Output the (x, y) coordinate of the center of the cell containing the given text.  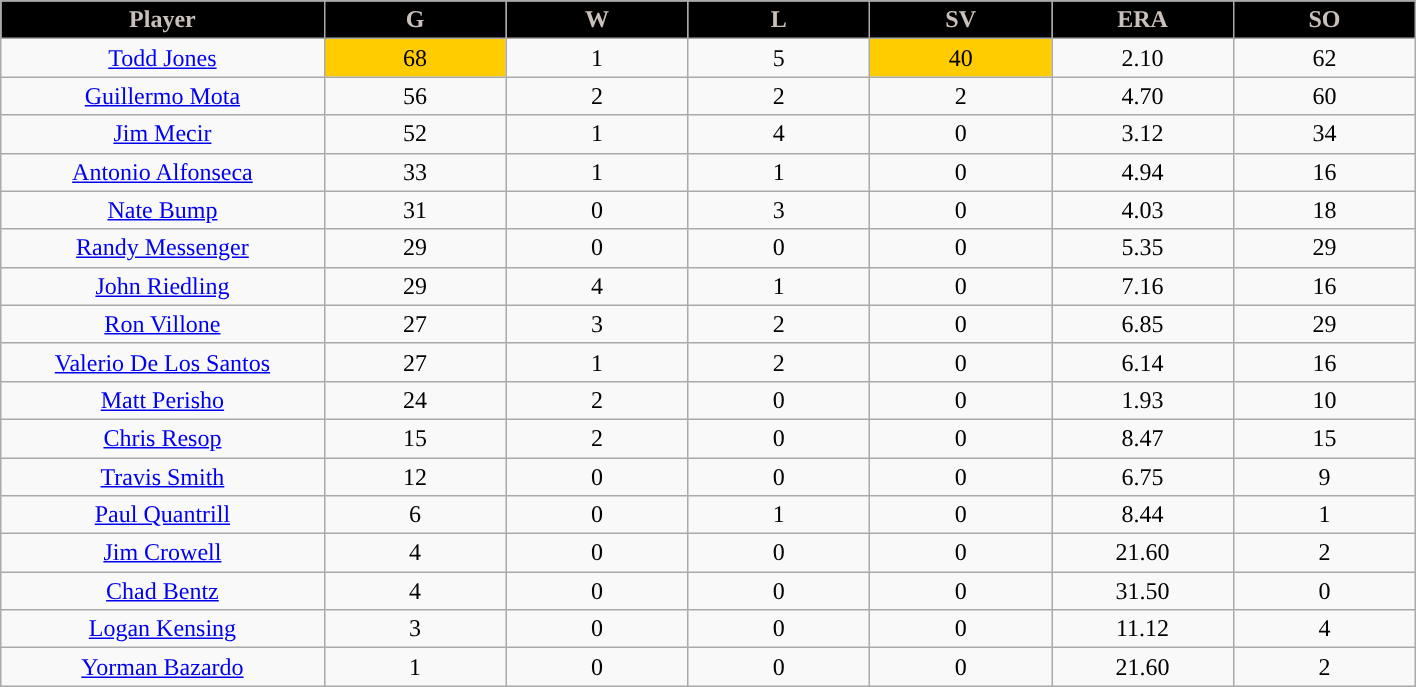
Player (162, 20)
SV (961, 20)
60 (1324, 96)
56 (415, 96)
Randy Messenger (162, 248)
Todd Jones (162, 58)
W (597, 20)
6.85 (1143, 324)
Antonio Alfonseca (162, 172)
G (415, 20)
ERA (1143, 20)
40 (961, 58)
Paul Quantrill (162, 515)
Jim Mecir (162, 134)
3.12 (1143, 134)
4.03 (1143, 210)
9 (1324, 477)
6.14 (1143, 362)
2.10 (1143, 58)
Matt Perisho (162, 400)
L (779, 20)
John Riedling (162, 286)
Travis Smith (162, 477)
Ron Villone (162, 324)
6.75 (1143, 477)
Nate Bump (162, 210)
5 (779, 58)
31.50 (1143, 591)
18 (1324, 210)
4.94 (1143, 172)
8.44 (1143, 515)
68 (415, 58)
12 (415, 477)
4.70 (1143, 96)
SO (1324, 20)
Jim Crowell (162, 553)
52 (415, 134)
5.35 (1143, 248)
Yorman Bazardo (162, 667)
Guillermo Mota (162, 96)
Chad Bentz (162, 591)
6 (415, 515)
11.12 (1143, 629)
62 (1324, 58)
24 (415, 400)
1.93 (1143, 400)
8.47 (1143, 438)
33 (415, 172)
34 (1324, 134)
Logan Kensing (162, 629)
7.16 (1143, 286)
Valerio De Los Santos (162, 362)
Chris Resop (162, 438)
31 (415, 210)
10 (1324, 400)
